From the cell containing the given text, extract its center point as (X, Y) coordinate. 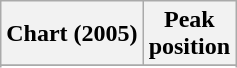
Chart (2005) (72, 34)
Peakposition (189, 34)
